For the text-containing cell, return its midpoint in [x, y] coordinate format. 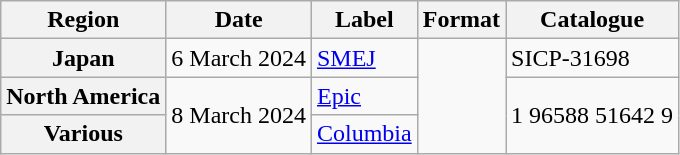
North America [84, 96]
SMEJ [364, 58]
Date [239, 20]
Epic [364, 96]
Label [364, 20]
Columbia [364, 134]
Catalogue [592, 20]
Region [84, 20]
8 March 2024 [239, 115]
Japan [84, 58]
1 96588 51642 9 [592, 115]
SICP-31698 [592, 58]
Format [461, 20]
6 March 2024 [239, 58]
Various [84, 134]
